Identify which cell holds the provided text, then report its (X, Y) central coordinate. 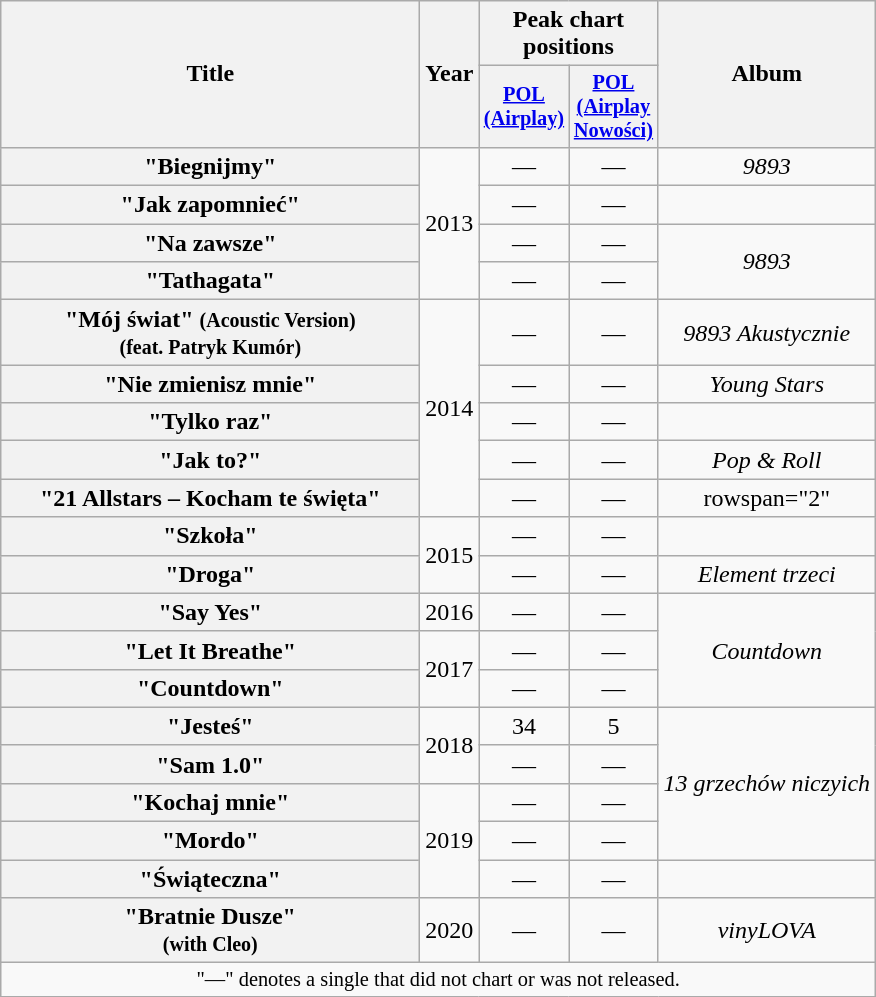
"Na zawsze" (210, 243)
Pop & Roll (767, 460)
Element trzeci (767, 574)
"Tylko raz" (210, 422)
2020 (450, 930)
2019 (450, 840)
"Jesteś" (210, 726)
"Szkoła" (210, 536)
rowspan="2" (767, 498)
"Nie zmienisz mnie" (210, 384)
"Świąteczna" (210, 879)
"21 Allstars – Kocham te święta" (210, 498)
"Biegnijmy" (210, 166)
2013 (450, 223)
"Say Yes" (210, 612)
2018 (450, 745)
34 (524, 726)
"—" denotes a single that did not chart or was not released. (438, 980)
Peak chart positions (568, 34)
Young Stars (767, 384)
2016 (450, 612)
Album (767, 74)
"Tathagata" (210, 281)
"Sam 1.0" (210, 764)
Countdown (767, 650)
vinyLOVA (767, 930)
9893 Akustycznie (767, 332)
"Mordo" (210, 841)
"Bratnie Dusze"(with Cleo) (210, 930)
POL(Airplay Nowości) (614, 107)
5 (614, 726)
2017 (450, 669)
Title (210, 74)
13 grzechów niczyich (767, 783)
"Kochaj mnie" (210, 802)
"Mój świat" (Acoustic Version)(feat. Patryk Kumór) (210, 332)
"Droga" (210, 574)
2014 (450, 408)
"Countdown" (210, 688)
2015 (450, 555)
"Let It Breathe" (210, 650)
POL(Airplay) (524, 107)
"Jak to?" (210, 460)
Year (450, 74)
"Jak zapomnieć" (210, 205)
